Return (X, Y) of the center of cell containing provided text 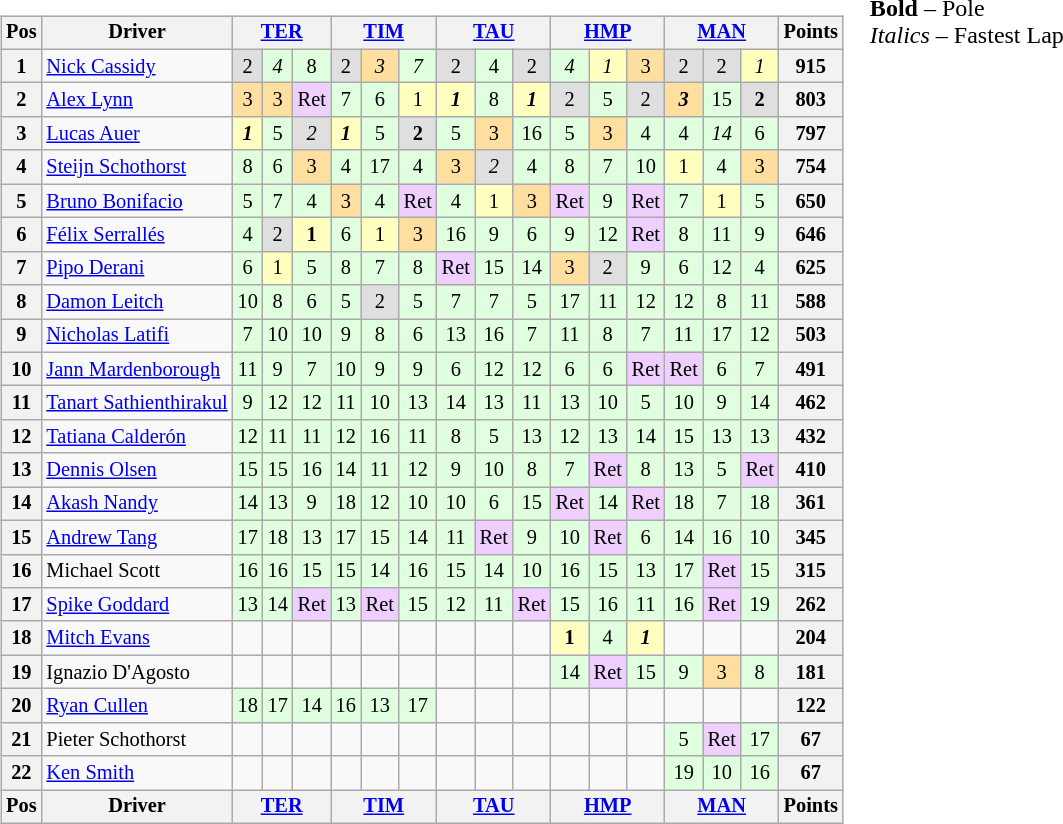
650 (811, 201)
754 (811, 167)
Steijn Schothorst (136, 167)
Ignazio D'Agosto (136, 672)
Michael Scott (136, 571)
Pieter Schothorst (136, 739)
Akash Nandy (136, 504)
Alex Lynn (136, 100)
Mitch Evans (136, 638)
646 (811, 235)
181 (811, 672)
Félix Serrallés (136, 235)
361 (811, 504)
915 (811, 66)
803 (811, 100)
625 (811, 268)
22 (21, 773)
122 (811, 706)
462 (811, 403)
Lucas Auer (136, 134)
Andrew Tang (136, 537)
Jann Mardenborough (136, 369)
Bruno Bonifacio (136, 201)
315 (811, 571)
Ryan Cullen (136, 706)
Tanart Sathienthirakul (136, 403)
Nick Cassidy (136, 66)
Tatiana Calderón (136, 437)
Damon Leitch (136, 302)
Spike Goddard (136, 605)
491 (811, 369)
503 (811, 336)
21 (21, 739)
588 (811, 302)
262 (811, 605)
Nicholas Latifi (136, 336)
797 (811, 134)
345 (811, 537)
410 (811, 470)
Ken Smith (136, 773)
432 (811, 437)
20 (21, 706)
204 (811, 638)
Pipo Derani (136, 268)
Dennis Olsen (136, 470)
